From the cell containing the given text, extract its center point as [X, Y] coordinate. 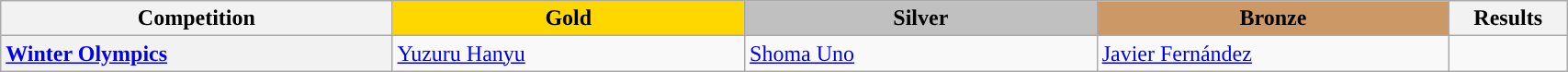
Competition [197, 18]
Javier Fernández [1273, 54]
Results [1508, 18]
Bronze [1273, 18]
Gold [569, 18]
Winter Olympics [197, 54]
Yuzuru Hanyu [569, 54]
Silver [921, 18]
Shoma Uno [921, 54]
